Capture the cell that displays the provided text and extract its [X, Y] central coordinate. 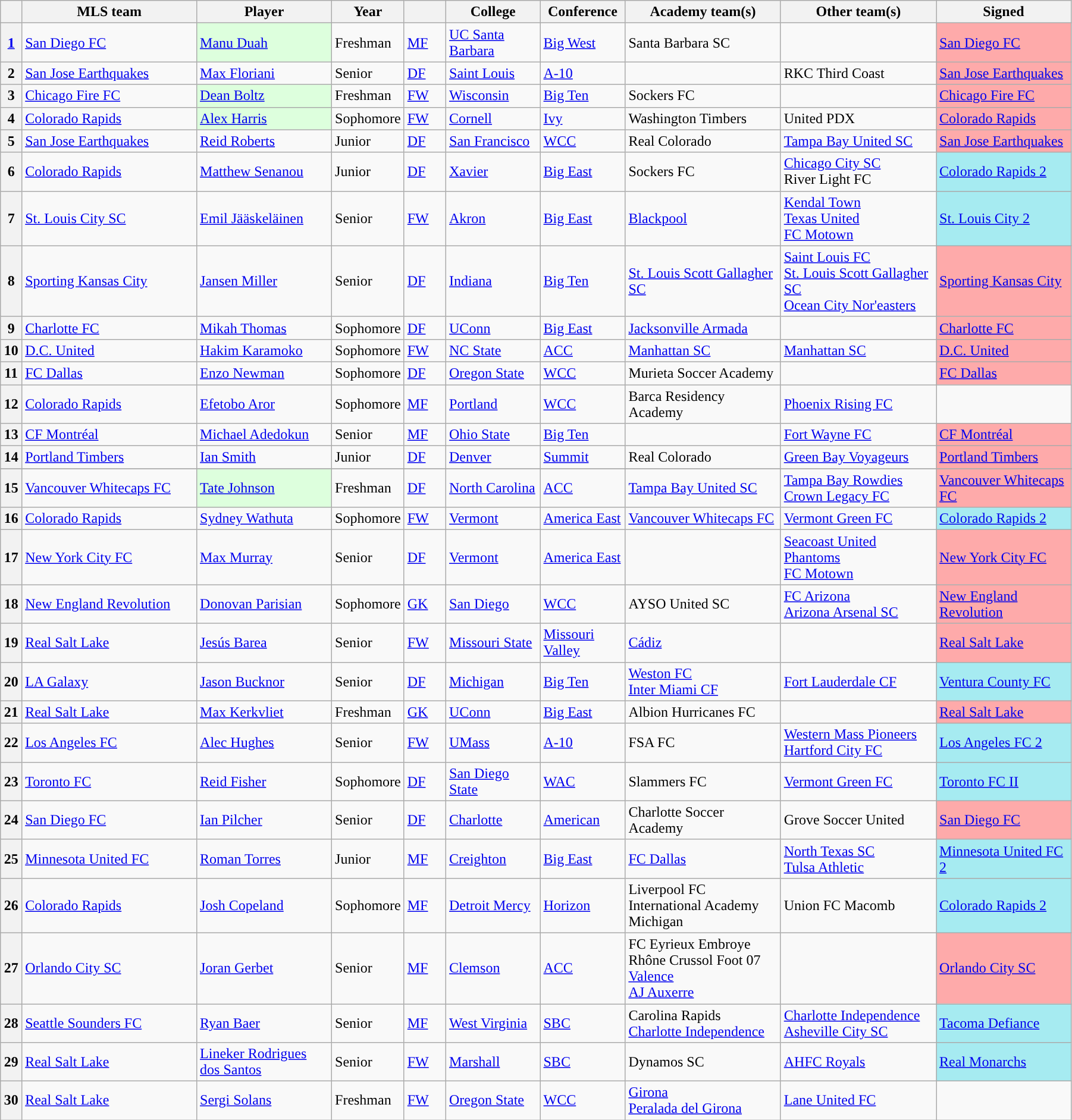
Michigan [493, 682]
Kendal TownTexas UnitedFC Motown [858, 218]
6 [11, 171]
Max Murray [264, 557]
29 [11, 1062]
4 [11, 118]
Saint Louis FCSt. Louis Scott Gallagher SCOcean City Nor'easters [858, 281]
United PDX [858, 118]
UMass [493, 742]
10 [11, 350]
Dean Boltz [264, 96]
Minnesota United FC 2 [1004, 859]
Barca Residency Academy [703, 403]
St. Louis City SC [109, 218]
FSA FC [703, 742]
Murieta Soccer Academy [703, 373]
Fort Lauderdale CF [858, 682]
Alex Harris [264, 118]
7 [11, 218]
Charlotte IndependenceAsheville City SC [858, 1023]
Denver [493, 457]
26 [11, 905]
Fort Wayne FC [858, 435]
Portland [493, 403]
Summit [583, 457]
3 [11, 96]
AHFC Royals [858, 1062]
Charlotte [493, 820]
Blackpool [703, 218]
Player [264, 12]
8 [11, 281]
Enzo Newman [264, 373]
LA Galaxy [109, 682]
MLS team [109, 12]
Jason Bucknor [264, 682]
Los Angeles FC [109, 742]
Real Monarchs [1004, 1062]
21 [11, 712]
Hakim Karamoko [264, 350]
16 [11, 519]
Emil Jääskeläinen [264, 218]
19 [11, 642]
San Diego State [493, 782]
Grove Soccer United [858, 820]
Phoenix Rising FC [858, 403]
Los Angeles FC 2 [1004, 742]
Xavier [493, 171]
WAC [583, 782]
Josh Copeland [264, 905]
Washington Timbers [703, 118]
Max Kerkvliet [264, 712]
Dynamos SC [703, 1062]
Indiana [493, 281]
Mikah Thomas [264, 328]
Cádiz [703, 642]
28 [11, 1023]
Minnesota United FC [109, 859]
Jesús Barea [264, 642]
Missouri Valley [583, 642]
Manu Duah [264, 43]
30 [11, 1100]
Albion Hurricanes FC [703, 712]
2 [11, 73]
Liverpool FC International Academy Michigan [703, 905]
Green Bay Voyageurs [858, 457]
Detroit Mercy [493, 905]
18 [11, 604]
Ivy [583, 118]
FC ArizonaArizona Arsenal SC [858, 604]
West Virginia [493, 1023]
Big West [583, 43]
Sergi Solans [264, 1100]
Clemson [493, 968]
RKC Third Coast [858, 73]
14 [11, 457]
9 [11, 328]
GironaPeralada del Girona [703, 1100]
Tate Johnson [264, 488]
Max Floriani [264, 73]
Conference [583, 12]
Saint Louis [493, 73]
Jacksonville Armada [703, 328]
Ventura County FC [1004, 682]
San Francisco [493, 141]
Ian Smith [264, 457]
Horizon [583, 905]
Toronto FC [109, 782]
Year [368, 12]
24 [11, 820]
Cornell [493, 118]
Marshall [493, 1062]
UC Santa Barbara [493, 43]
Ian Pilcher [264, 820]
Seattle Sounders FC [109, 1023]
FC Eyrieux EmbroyeRhône Crussol Foot 07ValenceAJ Auxerre [703, 968]
Tacoma Defiance [1004, 1023]
North Texas SCTulsa Athletic [858, 859]
Ohio State [493, 435]
Joran Gerbet [264, 968]
AYSO United SC [703, 604]
Santa Barbara SC [703, 43]
NC State [493, 350]
Reid Fisher [264, 782]
Toronto FC II [1004, 782]
Ryan Baer [264, 1023]
Matthew Senanou [264, 171]
Jansen Miller [264, 281]
Missouri State [493, 642]
11 [11, 373]
20 [11, 682]
Sydney Wathuta [264, 519]
Weston FCInter Miami CF [703, 682]
17 [11, 557]
1 [11, 43]
Charlotte Soccer Academy [703, 820]
North Carolina [493, 488]
15 [11, 488]
Union FC Macomb [858, 905]
San Diego [493, 604]
Donovan Parisian [264, 604]
Lineker Rodrigues dos Santos [264, 1062]
Efetobo Aror [264, 403]
Carolina RapidsCharlotte Independence [703, 1023]
Seacoast United PhantomsFC Motown [858, 557]
23 [11, 782]
Lane United FC [858, 1100]
College [493, 12]
Slammers FC [703, 782]
Tampa Bay RowdiesCrown Legacy FC [858, 488]
Akron [493, 218]
American [583, 820]
Alec Hughes [264, 742]
Creighton [493, 859]
Signed [1004, 12]
Reid Roberts [264, 141]
Academy team(s) [703, 12]
25 [11, 859]
St. Louis City 2 [1004, 218]
Other team(s) [858, 12]
5 [11, 141]
Chicago City SCRiver Light FC [858, 171]
Western Mass PioneersHartford City FC [858, 742]
Wisconsin [493, 96]
22 [11, 742]
27 [11, 968]
13 [11, 435]
12 [11, 403]
St. Louis Scott Gallagher SC [703, 281]
Michael Adedokun [264, 435]
Roman Torres [264, 859]
